For the text-containing cell, return its midpoint in [X, Y] coordinate format. 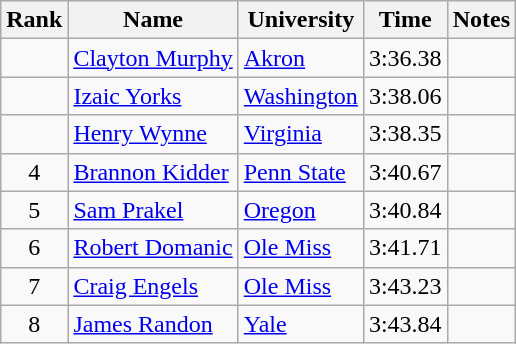
Craig Engels [153, 286]
Izaic Yorks [153, 96]
University [300, 20]
Clayton Murphy [153, 58]
Notes [481, 20]
Oregon [300, 210]
Sam Prakel [153, 210]
Rank [34, 20]
8 [34, 324]
3:38.35 [405, 134]
3:41.71 [405, 248]
Name [153, 20]
Robert Domanic [153, 248]
7 [34, 286]
6 [34, 248]
3:36.38 [405, 58]
3:40.67 [405, 172]
3:43.84 [405, 324]
Penn State [300, 172]
3:40.84 [405, 210]
3:43.23 [405, 286]
Akron [300, 58]
4 [34, 172]
Henry Wynne [153, 134]
James Randon [153, 324]
3:38.06 [405, 96]
Washington [300, 96]
Virginia [300, 134]
Yale [300, 324]
Brannon Kidder [153, 172]
Time [405, 20]
5 [34, 210]
